Return the (X, Y) coordinate for the center point of the cell that contains the specified text.  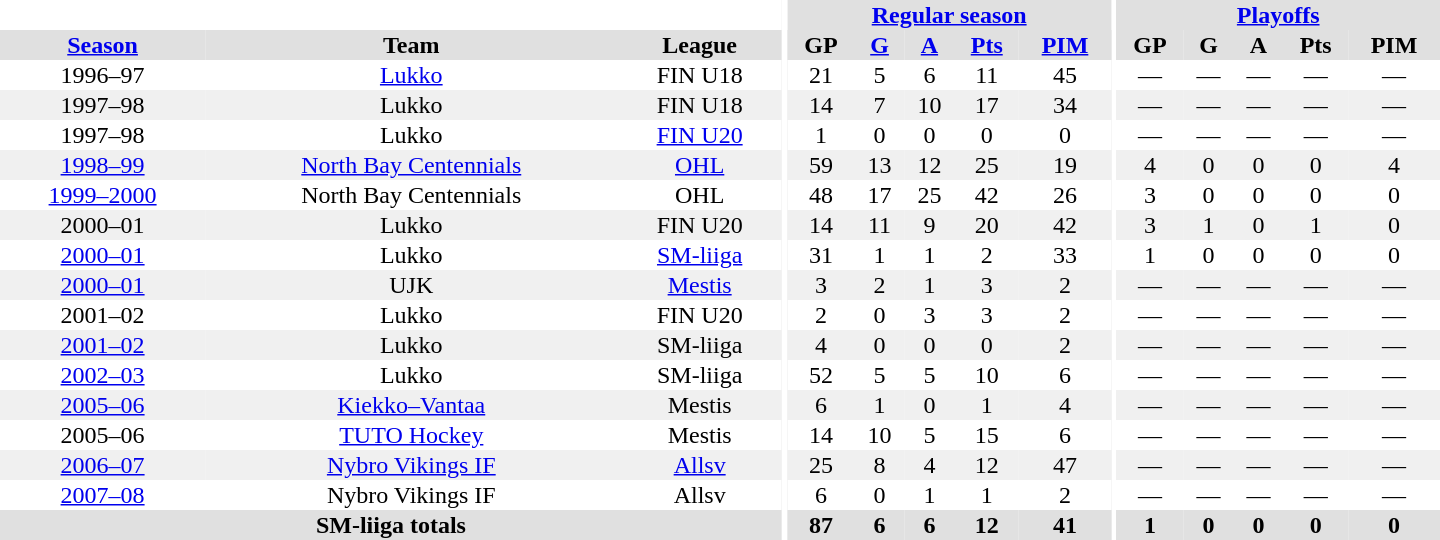
Regular season (948, 15)
15 (986, 435)
1999–2000 (102, 195)
34 (1065, 105)
Team (411, 45)
33 (1065, 255)
41 (1065, 525)
87 (820, 525)
47 (1065, 465)
Playoffs (1278, 15)
31 (820, 255)
UJK (411, 285)
52 (820, 375)
1996–97 (102, 75)
8 (880, 465)
13 (880, 165)
2002–03 (102, 375)
45 (1065, 75)
9 (929, 225)
20 (986, 225)
7 (880, 105)
SM-liiga totals (391, 525)
19 (1065, 165)
26 (1065, 195)
TUTO Hockey (411, 435)
Season (102, 45)
2007–08 (102, 495)
48 (820, 195)
2006–07 (102, 465)
League (700, 45)
1998–99 (102, 165)
59 (820, 165)
Kiekko–Vantaa (411, 405)
21 (820, 75)
